For the text-containing cell, return its midpoint in (x, y) coordinate format. 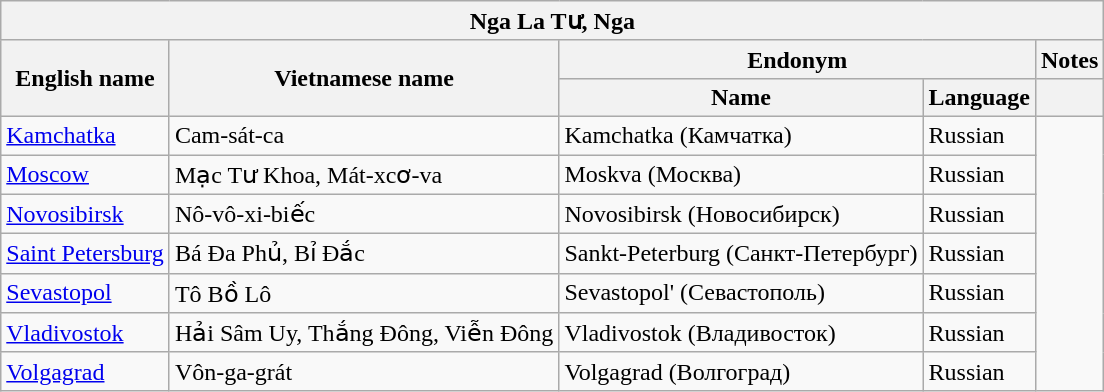
Moscow (86, 174)
Vietnamese name (364, 78)
Volgagrad (86, 371)
Kamchatka (86, 135)
Bá Đa Phủ, Bỉ Đắc (364, 254)
English name (86, 78)
Volgagrad (Волгоград) (741, 371)
Novosibirsk (Новосибирск) (741, 214)
Saint Petersburg (86, 254)
Cam-sát-ca (364, 135)
Hải Sâm Uy, Thắng Đông, Viễn Đông (364, 333)
Name (741, 97)
Sankt-Peterburg (Санкт-Петербург) (741, 254)
Sevastopol (86, 293)
Mạc Tư Khoa, Mát-xcơ-va (364, 174)
Tô Bồ Lô (364, 293)
Nô-vô-xi-biếc (364, 214)
Vladivostok (Владивосток) (741, 333)
Vôn-ga-grát (364, 371)
Vladivostok (86, 333)
Novosibirsk (86, 214)
Nga La Tư, Nga (552, 21)
Sevastopol' (Севастополь) (741, 293)
Kamchatka (Камчатка) (741, 135)
Notes (1069, 59)
Endonym (798, 59)
Moskva (Москва) (741, 174)
Language (979, 97)
